For the text-containing cell, return its midpoint in [x, y] coordinate format. 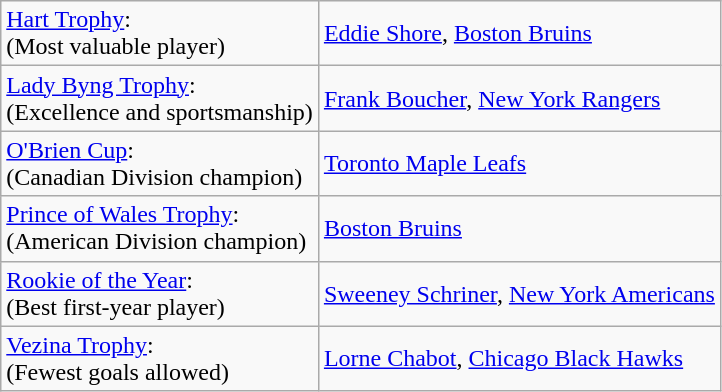
Frank Boucher, New York Rangers [519, 98]
Rookie of the Year:(Best first-year player) [160, 294]
Prince of Wales Trophy:(American Division champion) [160, 228]
Hart Trophy:(Most valuable player) [160, 34]
Sweeney Schriner, New York Americans [519, 294]
Boston Bruins [519, 228]
Lorne Chabot, Chicago Black Hawks [519, 358]
Toronto Maple Leafs [519, 164]
Eddie Shore, Boston Bruins [519, 34]
Vezina Trophy:(Fewest goals allowed) [160, 358]
O'Brien Cup:(Canadian Division champion) [160, 164]
Lady Byng Trophy:(Excellence and sportsmanship) [160, 98]
